Locate the cell with the specified text and output its [x, y] center coordinate. 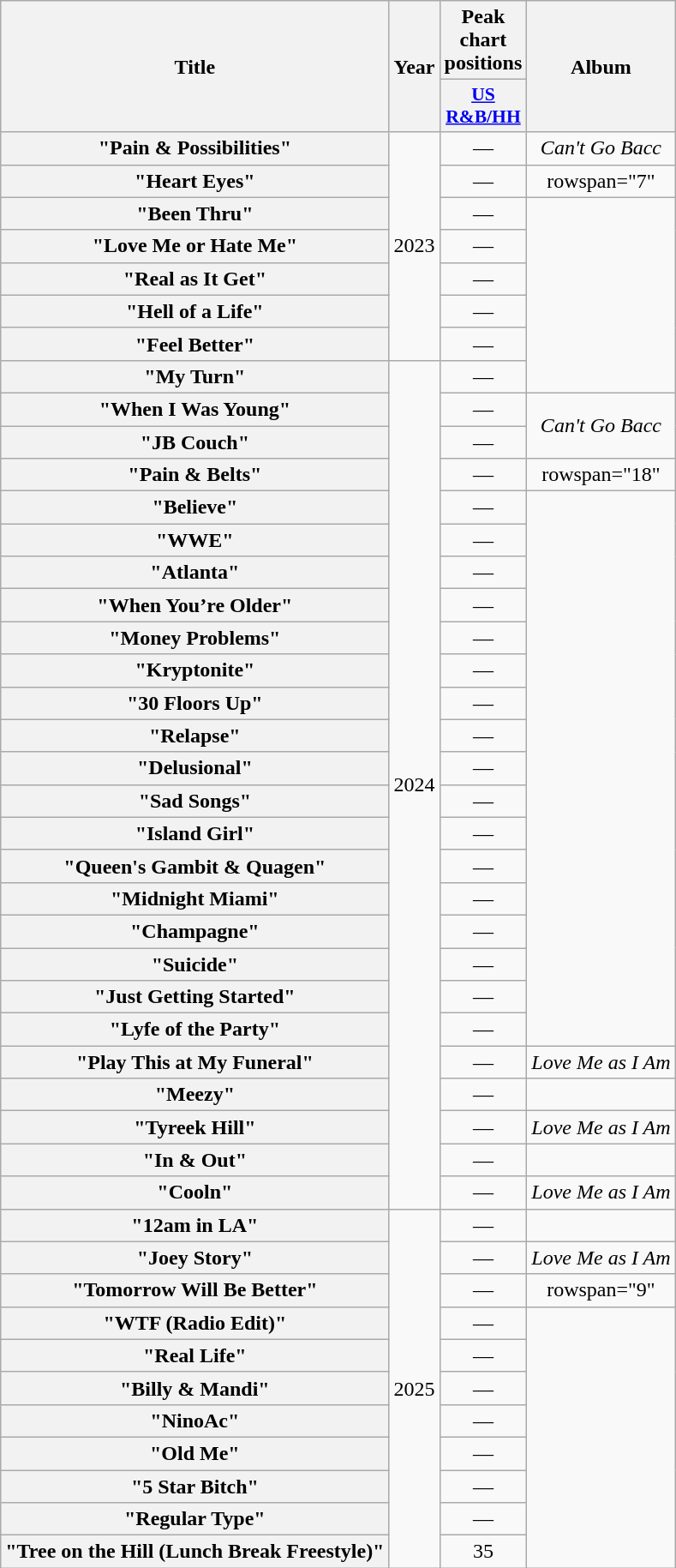
"Billy & Mandi" [195, 1388]
"Delusional" [195, 768]
Peak chart positions [483, 40]
2024 [415, 784]
"Real as It Get" [195, 279]
"12am in LA" [195, 1225]
"Love Me or Hate Me" [195, 246]
"Play This at My Funeral" [195, 1062]
"Old Me" [195, 1453]
"Lyfe of the Party" [195, 1030]
"Tree on the Hill (Lunch Break Freestyle)" [195, 1552]
"Queen's Gambit & Quagen" [195, 866]
35 [483, 1552]
"Real Life" [195, 1355]
"WTF (Radio Edit)" [195, 1323]
"Joey Story" [195, 1258]
"Believe" [195, 508]
"Pain & Possibilities" [195, 148]
"Regular Type" [195, 1519]
"JB Couch" [195, 442]
"NinoAc" [195, 1421]
"Been Thru" [195, 213]
"Tyreek Hill" [195, 1127]
"Atlanta" [195, 573]
rowspan="7" [601, 181]
"Champagne" [195, 931]
"Sad Songs" [195, 801]
2025 [415, 1389]
"30 Floors Up" [195, 703]
Album [601, 67]
"Suicide" [195, 964]
"Meezy" [195, 1095]
"Heart Eyes" [195, 181]
USR&B/HH [483, 106]
"Cooln" [195, 1193]
Title [195, 67]
"Island Girl" [195, 833]
"Kryptonite" [195, 670]
"5 Star Bitch" [195, 1486]
"Just Getting Started" [195, 997]
"Hell of a Life" [195, 311]
"WWE" [195, 540]
2023 [415, 246]
Year [415, 67]
rowspan="18" [601, 475]
"Feel Better" [195, 344]
"Relapse" [195, 736]
"When You’re Older" [195, 605]
"Midnight Miami" [195, 898]
"Money Problems" [195, 638]
"When I Was Young" [195, 409]
"In & Out" [195, 1160]
"Tomorrow Will Be Better" [195, 1290]
rowspan="9" [601, 1290]
"My Turn" [195, 376]
"Pain & Belts" [195, 475]
